Find where the given text appears and provide that cell's center as [X, Y] coordinate. 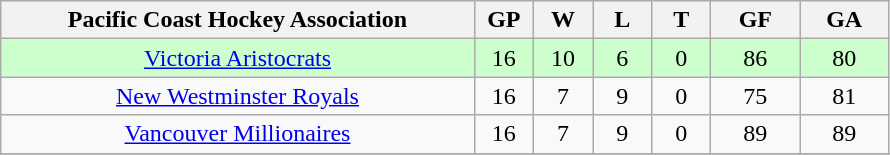
W [562, 20]
6 [622, 58]
GP [504, 20]
GA [844, 20]
75 [756, 96]
Pacific Coast Hockey Association [238, 20]
81 [844, 96]
New Westminster Royals [238, 96]
86 [756, 58]
L [622, 20]
Vancouver Millionaires [238, 134]
Victoria Aristocrats [238, 58]
10 [562, 58]
80 [844, 58]
T [682, 20]
GF [756, 20]
